Extract the (x, y) coordinate from the center of the cell holding the provided text.  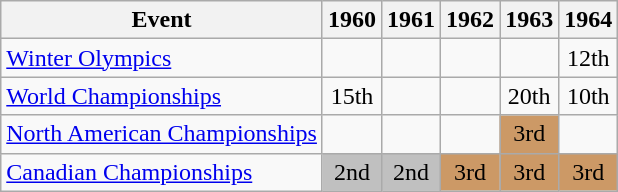
Canadian Championships (162, 172)
10th (588, 96)
12th (588, 58)
1960 (352, 20)
Event (162, 20)
North American Championships (162, 134)
1963 (530, 20)
15th (352, 96)
Winter Olympics (162, 58)
1962 (470, 20)
World Championships (162, 96)
1961 (412, 20)
1964 (588, 20)
20th (530, 96)
